Detect which cell encompasses the target text, then output its [x, y] center coordinate. 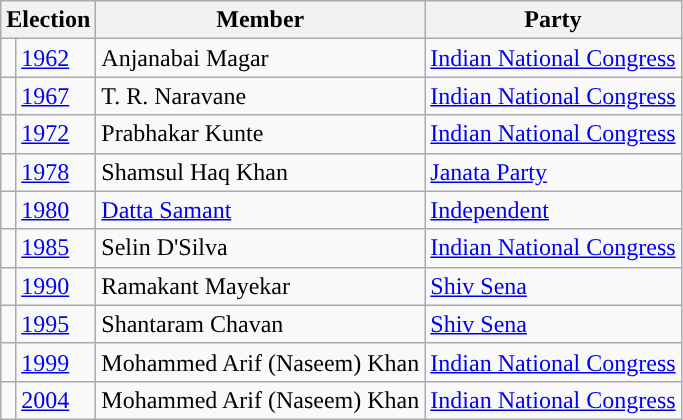
1990 [56, 286]
Ramakant Mayekar [260, 286]
1962 [56, 58]
1978 [56, 172]
1999 [56, 362]
Anjanabai Magar [260, 58]
Member [260, 20]
Datta Samant [260, 210]
1967 [56, 96]
1995 [56, 324]
1980 [56, 210]
Prabhakar Kunte [260, 134]
Independent [553, 210]
Election [48, 20]
Shantaram Chavan [260, 324]
Janata Party [553, 172]
1985 [56, 248]
T. R. Naravane [260, 96]
Shamsul Haq Khan [260, 172]
Party [553, 20]
1972 [56, 134]
Selin D'Silva [260, 248]
2004 [56, 400]
